Scan for the cell matching the given text and deliver its (X, Y) coordinate at center. 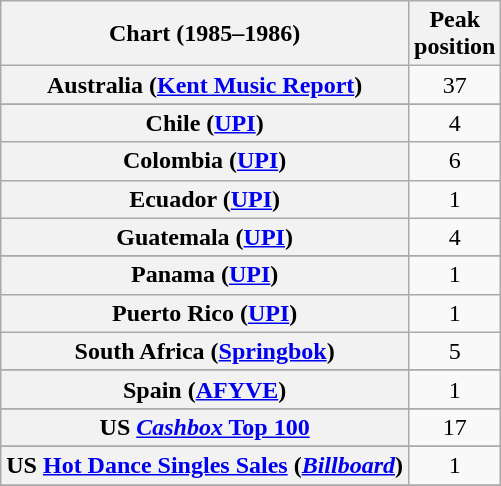
5 (455, 351)
US Hot Dance Singles Sales (Billboard) (205, 465)
17 (455, 427)
Chart (1985–1986) (205, 34)
Ecuador (UPI) (205, 199)
Puerto Rico (UPI) (205, 313)
6 (455, 161)
37 (455, 85)
Spain (AFYVE) (205, 389)
Chile (UPI) (205, 123)
US Cashbox Top 100 (205, 427)
Colombia (UPI) (205, 161)
Panama (UPI) (205, 275)
Guatemala (UPI) (205, 237)
South Africa (Springbok) (205, 351)
Peakposition (455, 34)
Australia (Kent Music Report) (205, 85)
